For the text-containing cell, return its midpoint in (x, y) coordinate format. 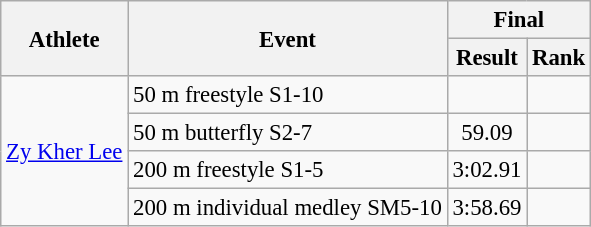
Rank (559, 58)
Final (518, 20)
50 m butterfly S2-7 (288, 133)
3:58.69 (487, 208)
Athlete (64, 38)
200 m freestyle S1-5 (288, 170)
59.09 (487, 133)
50 m freestyle S1-10 (288, 95)
3:02.91 (487, 170)
Zy Kher Lee (64, 151)
200 m individual medley SM5-10 (288, 208)
Result (487, 58)
Event (288, 38)
